Locate the cell with the specified text and output its [X, Y] center coordinate. 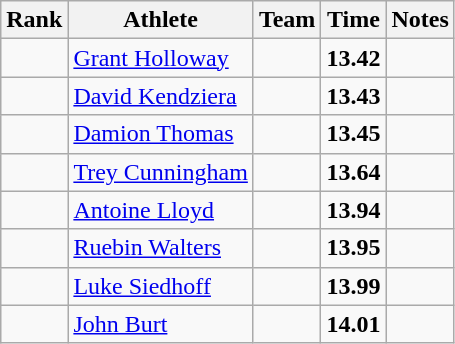
Luke Siedhoff [161, 286]
Time [354, 20]
13.64 [354, 172]
Notes [420, 20]
13.99 [354, 286]
Antoine Lloyd [161, 210]
Rank [34, 20]
Grant Holloway [161, 58]
David Kendziera [161, 96]
Ruebin Walters [161, 248]
John Burt [161, 324]
13.94 [354, 210]
13.95 [354, 248]
Athlete [161, 20]
13.45 [354, 134]
Team [287, 20]
Trey Cunningham [161, 172]
13.42 [354, 58]
Damion Thomas [161, 134]
14.01 [354, 324]
13.43 [354, 96]
